Search for the cell housing the specified text and yield its (X, Y) center coordinate. 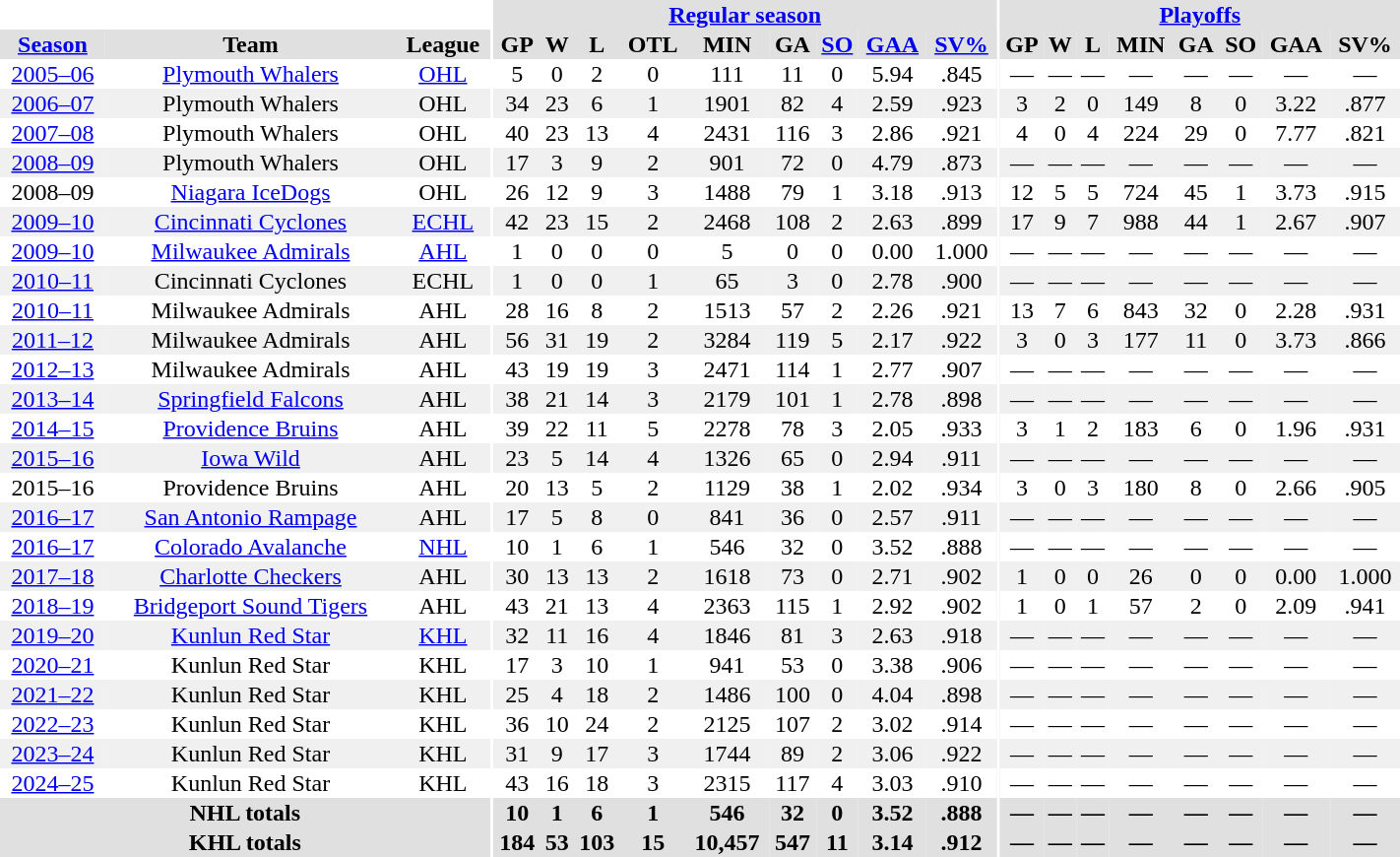
2.17 (892, 340)
10,457 (727, 842)
3.22 (1296, 103)
841 (727, 517)
Regular season (744, 15)
2431 (727, 133)
25 (517, 694)
San Antonio Rampage (250, 517)
.866 (1365, 340)
Colorado Avalanche (250, 547)
3.06 (892, 754)
1846 (727, 635)
79 (793, 192)
988 (1141, 222)
114 (793, 369)
2017–18 (53, 576)
.934 (961, 488)
4.04 (892, 694)
2.59 (892, 103)
2.94 (892, 458)
1618 (727, 576)
2020–21 (53, 665)
103 (597, 842)
.845 (961, 74)
.912 (961, 842)
3.38 (892, 665)
101 (793, 399)
3.03 (892, 783)
22 (557, 428)
149 (1141, 103)
2012–13 (53, 369)
107 (793, 724)
.915 (1365, 192)
KHL totals (245, 842)
39 (517, 428)
1901 (727, 103)
.933 (961, 428)
.821 (1365, 133)
2.77 (892, 369)
2.66 (1296, 488)
2.86 (892, 133)
4.79 (892, 163)
1744 (727, 754)
108 (793, 222)
2.05 (892, 428)
Iowa Wild (250, 458)
115 (793, 606)
30 (517, 576)
2007–08 (53, 133)
2.57 (892, 517)
2021–22 (53, 694)
Springfield Falcons (250, 399)
180 (1141, 488)
2014–15 (53, 428)
2006–07 (53, 103)
Bridgeport Sound Tigers (250, 606)
2.28 (1296, 310)
.941 (1365, 606)
2468 (727, 222)
.923 (961, 103)
34 (517, 103)
2018–19 (53, 606)
League (443, 44)
5.94 (892, 74)
843 (1141, 310)
2.09 (1296, 606)
.873 (961, 163)
82 (793, 103)
3.02 (892, 724)
119 (793, 340)
2024–25 (53, 783)
.877 (1365, 103)
1.96 (1296, 428)
2022–23 (53, 724)
OTL (653, 44)
.900 (961, 281)
78 (793, 428)
28 (517, 310)
.914 (961, 724)
2179 (727, 399)
2.67 (1296, 222)
40 (517, 133)
901 (727, 163)
.899 (961, 222)
44 (1196, 222)
NHL totals (245, 813)
Season (53, 44)
NHL (443, 547)
Playoffs (1200, 15)
.910 (961, 783)
1129 (727, 488)
81 (793, 635)
29 (1196, 133)
.906 (961, 665)
3.14 (892, 842)
177 (1141, 340)
941 (727, 665)
56 (517, 340)
3284 (727, 340)
184 (517, 842)
Niagara IceDogs (250, 192)
117 (793, 783)
2023–24 (53, 754)
45 (1196, 192)
111 (727, 74)
2019–20 (53, 635)
724 (1141, 192)
2011–12 (53, 340)
Charlotte Checkers (250, 576)
1326 (727, 458)
224 (1141, 133)
42 (517, 222)
Team (250, 44)
3.18 (892, 192)
100 (793, 694)
2005–06 (53, 74)
2315 (727, 783)
7.77 (1296, 133)
73 (793, 576)
72 (793, 163)
2125 (727, 724)
.918 (961, 635)
2471 (727, 369)
24 (597, 724)
2.71 (892, 576)
116 (793, 133)
547 (793, 842)
2363 (727, 606)
2278 (727, 428)
2.26 (892, 310)
.913 (961, 192)
1486 (727, 694)
20 (517, 488)
1513 (727, 310)
2013–14 (53, 399)
1488 (727, 192)
183 (1141, 428)
.905 (1365, 488)
89 (793, 754)
2.92 (892, 606)
2.02 (892, 488)
